Provide the [x, y] coordinate of the cell's center where the given text is located.  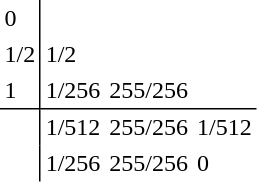
1 [20, 91]
